Scan for the cell matching the given text and deliver its (X, Y) coordinate at center. 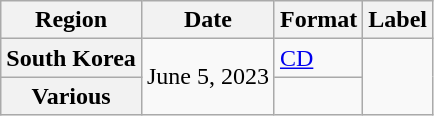
Label (398, 20)
June 5, 2023 (208, 77)
Various (72, 96)
Region (72, 20)
South Korea (72, 58)
Date (208, 20)
Format (318, 20)
CD (318, 58)
